Determine the (x, y) coordinate at the center of the cell enclosing the given text.  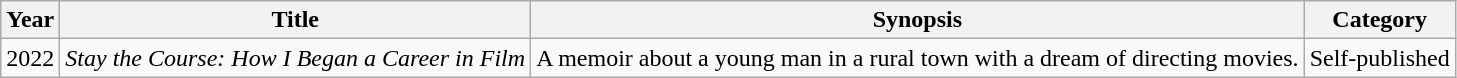
2022 (30, 58)
Synopsis (918, 20)
Category (1380, 20)
Self-published (1380, 58)
Title (296, 20)
Stay the Course: How I Began a Career in Film (296, 58)
Year (30, 20)
A memoir about a young man in a rural town with a dream of directing movies. (918, 58)
